Scan for the cell matching the given text and deliver its [x, y] coordinate at center. 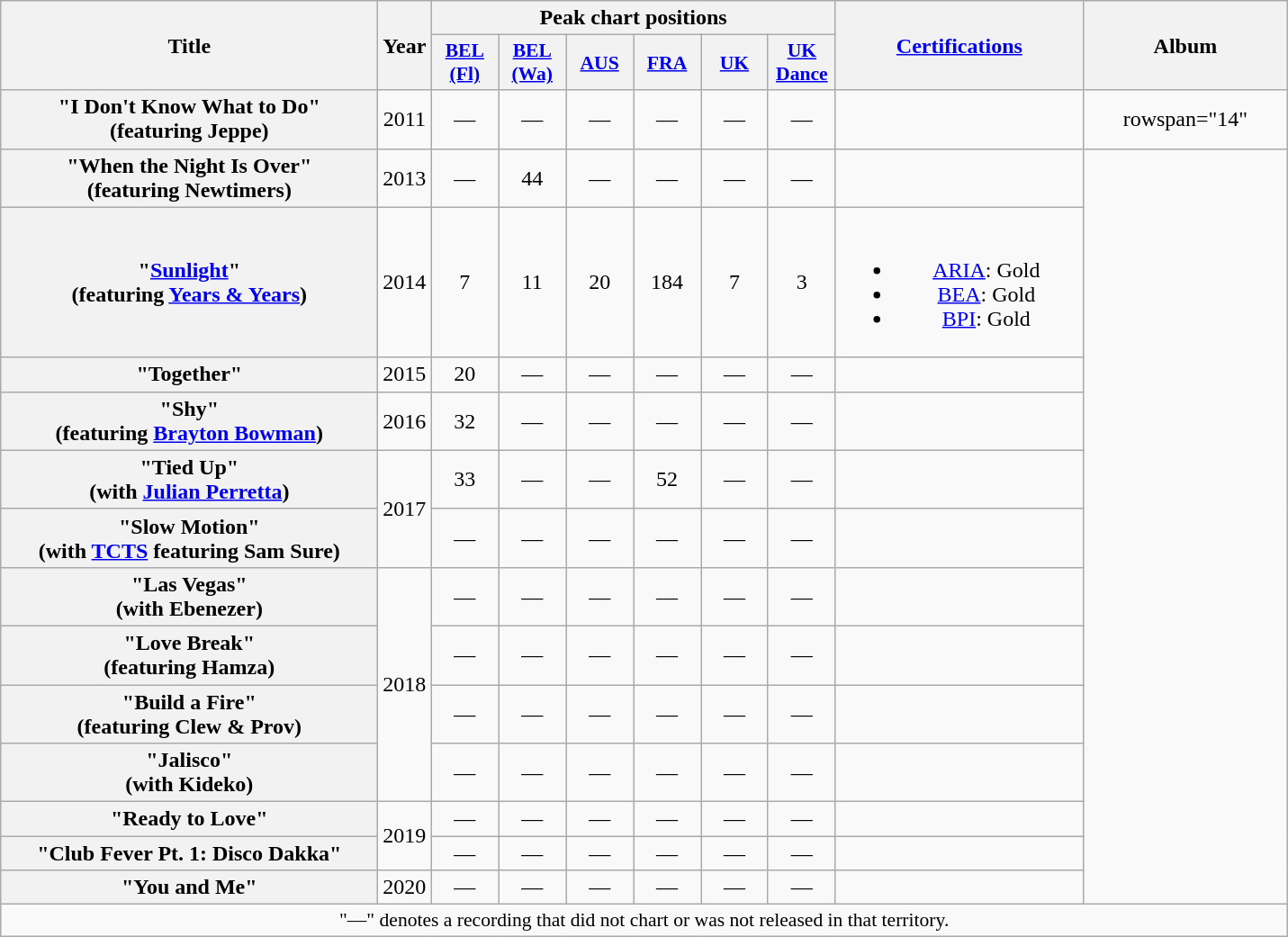
Album [1184, 45]
Certifications [959, 45]
11 [533, 283]
2011 [405, 119]
"Together" [189, 374]
"You and Me" [189, 887]
"I Don't Know What to Do"(featuring Jeppe) [189, 119]
33 [464, 479]
AUS [599, 63]
UK [734, 63]
"—" denotes a recording that did not chart or was not released in that territory. [644, 921]
2013 [405, 178]
"Jalisco"(with Kideko) [189, 772]
184 [668, 283]
2020 [405, 887]
2016 [405, 421]
UK Dance [801, 63]
FRA [668, 63]
2015 [405, 374]
"Love Break"(featuring Hamza) [189, 655]
ARIA: GoldBEA: GoldBPI: Gold [959, 283]
"Club Fever Pt. 1: Disco Dakka" [189, 853]
2017 [405, 509]
"Tied Up"(with Julian Perretta) [189, 479]
2018 [405, 684]
"Las Vegas"(with Ebenezer) [189, 596]
BEL (Fl) [464, 63]
Title [189, 45]
BEL (Wa) [533, 63]
3 [801, 283]
2014 [405, 283]
Year [405, 45]
2019 [405, 836]
rowspan="14" [1184, 119]
"When the Night Is Over"(featuring Newtimers) [189, 178]
"Ready to Love" [189, 819]
"Shy"(featuring Brayton Bowman) [189, 421]
"Slow Motion"(with TCTS featuring Sam Sure) [189, 538]
52 [668, 479]
"Sunlight"(featuring Years & Years) [189, 283]
44 [533, 178]
Peak chart positions [634, 18]
"Build a Fire"(featuring Clew & Prov) [189, 713]
32 [464, 421]
